Extract the (x, y) coordinate from the center of the cell holding the provided text.  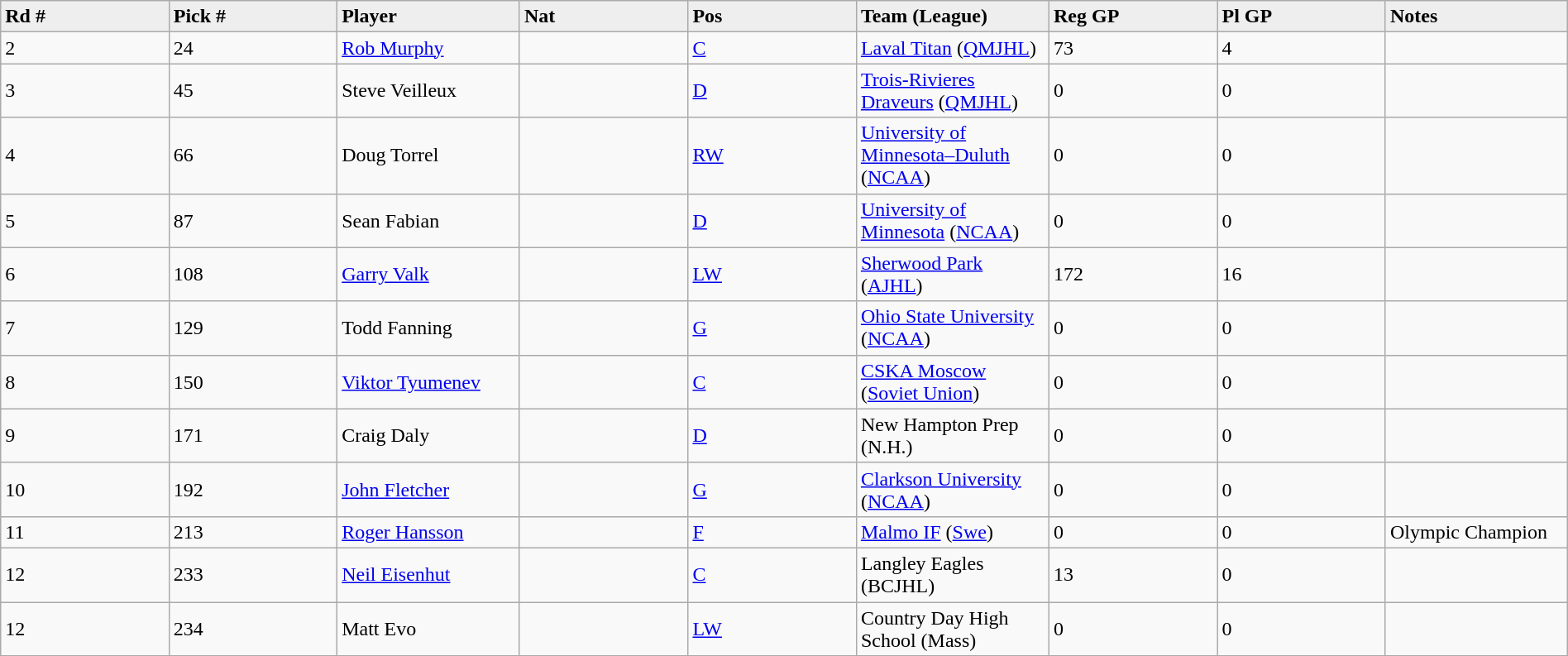
45 (253, 91)
Nat (604, 17)
Olympic Champion (1476, 532)
Clarkson University (NCAA) (953, 490)
150 (253, 382)
9 (84, 435)
Pick # (253, 17)
2 (84, 48)
Steve Veilleux (428, 91)
Neil Eisenhut (428, 574)
5 (84, 220)
10 (84, 490)
Reg GP (1133, 17)
24 (253, 48)
11 (84, 532)
7 (84, 328)
John Fletcher (428, 490)
Laval Titan (QMJHL) (953, 48)
Viktor Tyumenev (428, 382)
172 (1133, 275)
CSKA Moscow (Soviet Union) (953, 382)
213 (253, 532)
Sean Fabian (428, 220)
Pl GP (1302, 17)
8 (84, 382)
234 (253, 629)
F (772, 532)
Pos (772, 17)
Malmo IF (Swe) (953, 532)
233 (253, 574)
University of Minnesota–Duluth (NCAA) (953, 156)
RW (772, 156)
Player (428, 17)
Todd Fanning (428, 328)
6 (84, 275)
108 (253, 275)
New Hampton Prep (N.H.) (953, 435)
Country Day High School (Mass) (953, 629)
129 (253, 328)
87 (253, 220)
171 (253, 435)
University of Minnesota (NCAA) (953, 220)
Matt Evo (428, 629)
73 (1133, 48)
Ohio State University (NCAA) (953, 328)
66 (253, 156)
Sherwood Park (AJHL) (953, 275)
13 (1133, 574)
Craig Daly (428, 435)
Team (League) (953, 17)
Rd # (84, 17)
Trois-Rivieres Draveurs (QMJHL) (953, 91)
192 (253, 490)
Notes (1476, 17)
3 (84, 91)
Doug Torrel (428, 156)
Roger Hansson (428, 532)
Rob Murphy (428, 48)
Langley Eagles (BCJHL) (953, 574)
Garry Valk (428, 275)
16 (1302, 275)
